From the cell containing the given text, extract its center point as (x, y) coordinate. 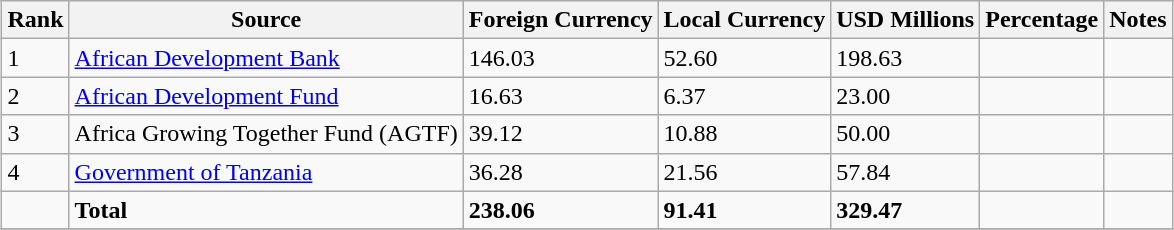
36.28 (560, 172)
4 (36, 172)
Total (266, 210)
Local Currency (744, 20)
USD Millions (906, 20)
Notes (1138, 20)
2 (36, 96)
Percentage (1042, 20)
238.06 (560, 210)
10.88 (744, 134)
57.84 (906, 172)
1 (36, 58)
Source (266, 20)
146.03 (560, 58)
23.00 (906, 96)
198.63 (906, 58)
Government of Tanzania (266, 172)
Africa Growing Together Fund (AGTF) (266, 134)
50.00 (906, 134)
African Development Fund (266, 96)
6.37 (744, 96)
Foreign Currency (560, 20)
52.60 (744, 58)
39.12 (560, 134)
16.63 (560, 96)
African Development Bank (266, 58)
3 (36, 134)
21.56 (744, 172)
91.41 (744, 210)
Rank (36, 20)
329.47 (906, 210)
